Pinpoint the cell where the given text exists, returning its [x, y] midpoint coordinate. 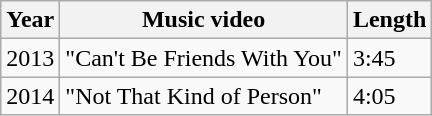
2014 [30, 96]
"Can't Be Friends With You" [204, 58]
"Not That Kind of Person" [204, 96]
Year [30, 20]
3:45 [389, 58]
Length [389, 20]
Music video [204, 20]
2013 [30, 58]
4:05 [389, 96]
